Find where the given text appears and provide that cell's center as (x, y) coordinate. 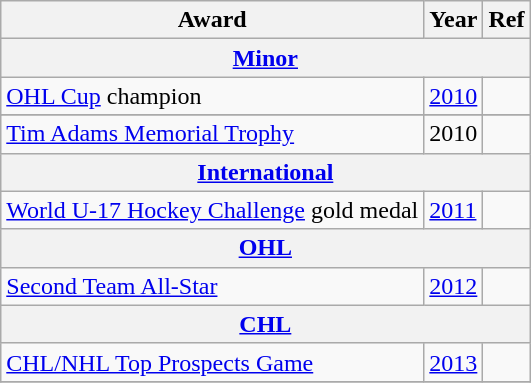
Award (212, 20)
World U-17 Hockey Challenge gold medal (212, 210)
2013 (454, 362)
CHL/NHL Top Prospects Game (212, 362)
CHL (266, 324)
Tim Adams Memorial Trophy (212, 134)
Year (454, 20)
Second Team All-Star (212, 286)
OHL (266, 248)
Minor (266, 58)
OHL Cup champion (212, 96)
2011 (454, 210)
2012 (454, 286)
International (266, 172)
Ref (506, 20)
